Identify which cell holds the provided text, then report its [X, Y] central coordinate. 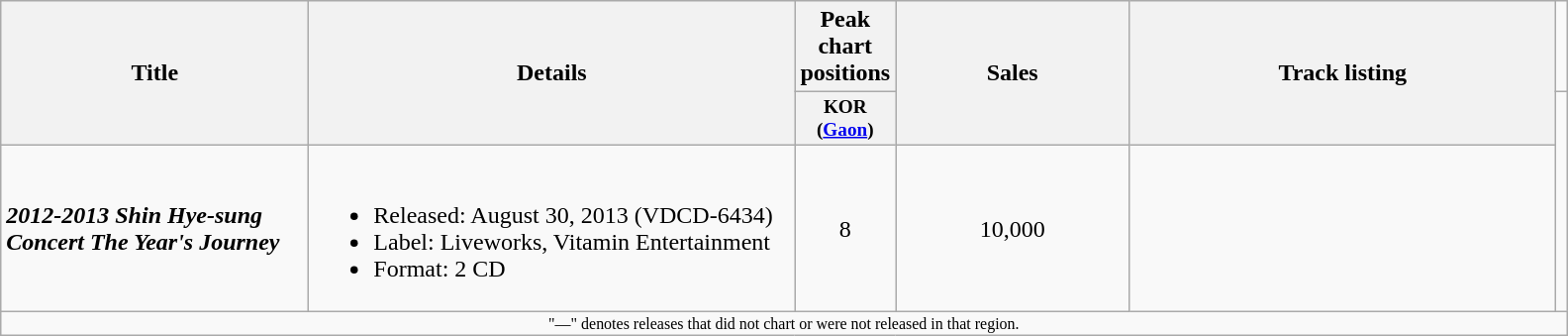
KOR(Gaon) [845, 119]
Track listing [1342, 73]
"—" denotes releases that did not chart or were not released in that region. [784, 323]
2012-2013 Shin Hye-sung Concert The Year's Journey [154, 228]
Title [154, 73]
Sales [1013, 73]
Released: August 30, 2013 (VDCD-6434)Label: Liveworks, Vitamin EntertainmentFormat: 2 CD [552, 228]
Peak chart positions [845, 47]
8 [845, 228]
Details [552, 73]
10,000 [1013, 228]
